Pinpoint the cell where the given text exists, returning its [x, y] midpoint coordinate. 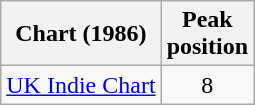
UK Indie Chart [81, 85]
Chart (1986) [81, 34]
8 [207, 85]
Peakposition [207, 34]
